Return the [x, y] coordinate for the center point of the cell that contains the specified text.  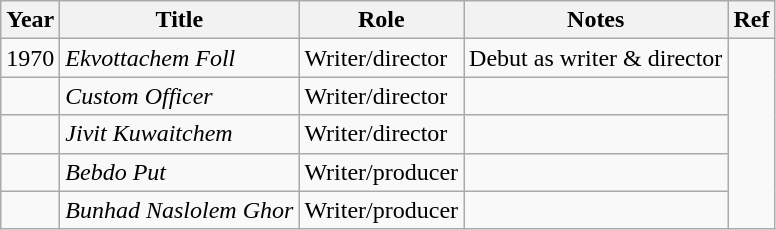
Role [382, 20]
Ref [752, 20]
Jivit Kuwaitchem [180, 134]
Bebdo Put [180, 172]
Bunhad Naslolem Ghor [180, 210]
Year [30, 20]
Title [180, 20]
Custom Officer [180, 96]
1970 [30, 58]
Ekvottachem Foll [180, 58]
Notes [596, 20]
Debut as writer & director [596, 58]
